Provide the (x, y) coordinate of the cell's center where the given text is located.  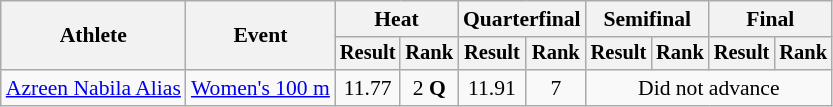
2 Q (429, 88)
Final (770, 19)
11.77 (368, 88)
11.91 (492, 88)
Azreen Nabila Alias (94, 88)
Event (260, 36)
Did not advance (709, 88)
Quarterfinal (522, 19)
7 (556, 88)
Women's 100 m (260, 88)
Semifinal (648, 19)
Athlete (94, 36)
Heat (396, 19)
